Locate the cell with the specified text and output its [X, Y] center coordinate. 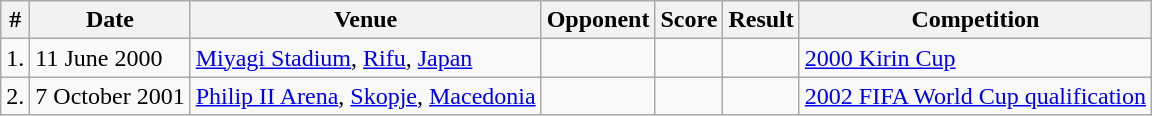
Opponent [598, 20]
Score [689, 20]
2002 FIFA World Cup qualification [975, 96]
# [16, 20]
Date [110, 20]
Venue [366, 20]
2000 Kirin Cup [975, 58]
Miyagi Stadium, Rifu, Japan [366, 58]
2. [16, 96]
1. [16, 58]
7 October 2001 [110, 96]
Result [761, 20]
Philip II Arena, Skopje, Macedonia [366, 96]
11 June 2000 [110, 58]
Competition [975, 20]
